Scan for the cell matching the given text and deliver its [x, y] coordinate at center. 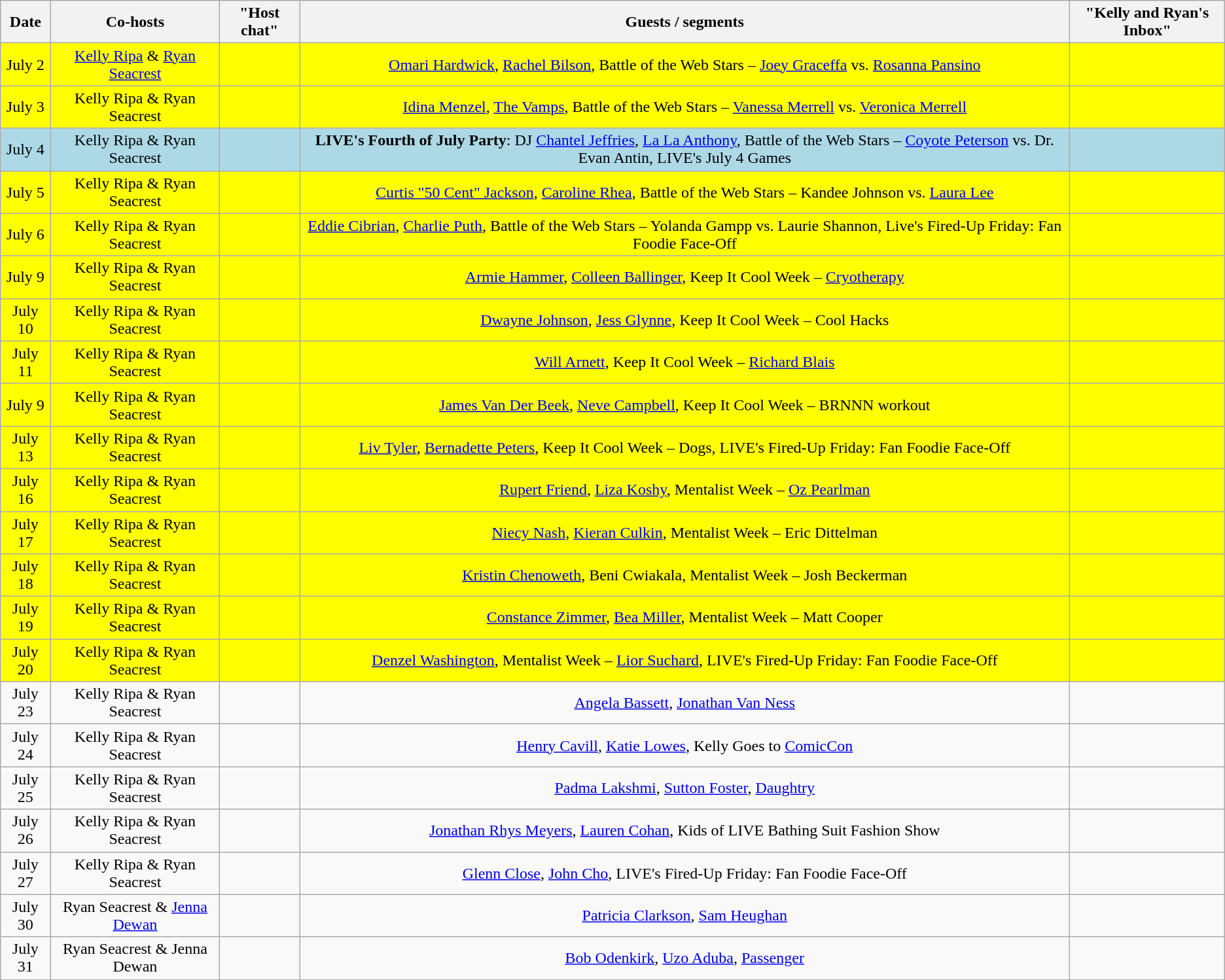
July 19 [26, 618]
Angela Bassett, Jonathan Van Ness [684, 703]
July 11 [26, 362]
July 24 [26, 746]
"Host chat" [260, 22]
July 30 [26, 916]
July 23 [26, 703]
Will Arnett, Keep It Cool Week – Richard Blais [684, 362]
July 25 [26, 788]
Eddie Cibrian, Charlie Puth, Battle of the Web Stars – Yolanda Gampp vs. Laurie Shannon, Live's Fired-Up Friday: Fan Foodie Face-Off [684, 234]
Niecy Nash, Kieran Culkin, Mentalist Week – Eric Dittelman [684, 533]
Padma Lakshmi, Sutton Foster, Daughtry [684, 788]
James Van Der Beek, Neve Campbell, Keep It Cool Week – BRNNN workout [684, 404]
July 31 [26, 958]
Idina Menzel, The Vamps, Battle of the Web Stars – Vanessa Merrell vs. Veronica Merrell [684, 107]
Guests / segments [684, 22]
"Kelly and Ryan's Inbox" [1147, 22]
Dwayne Johnson, Jess Glynne, Keep It Cool Week – Cool Hacks [684, 319]
Date [26, 22]
Curtis "50 Cent" Jackson, Caroline Rhea, Battle of the Web Stars – Kandee Johnson vs. Laura Lee [684, 192]
July 18 [26, 576]
July 27 [26, 873]
July 4 [26, 149]
Glenn Close, John Cho, LIVE's Fired-Up Friday: Fan Foodie Face-Off [684, 873]
Rupert Friend, Liza Koshy, Mentalist Week – Oz Pearlman [684, 489]
Jonathan Rhys Meyers, Lauren Cohan, Kids of LIVE Bathing Suit Fashion Show [684, 831]
July 10 [26, 319]
Denzel Washington, Mentalist Week – Lior Suchard, LIVE's Fired-Up Friday: Fan Foodie Face-Off [684, 661]
July 16 [26, 489]
July 13 [26, 447]
July 2 [26, 64]
July 6 [26, 234]
Henry Cavill, Katie Lowes, Kelly Goes to ComicCon [684, 746]
Armie Hammer, Colleen Ballinger, Keep It Cool Week – Cryotherapy [684, 277]
July 26 [26, 831]
July 20 [26, 661]
Bob Odenkirk, Uzo Aduba, Passenger [684, 958]
Patricia Clarkson, Sam Heughan [684, 916]
July 5 [26, 192]
Constance Zimmer, Bea Miller, Mentalist Week – Matt Cooper [684, 618]
LIVE's Fourth of July Party: DJ Chantel Jeffries, La La Anthony, Battle of the Web Stars – Coyote Peterson vs. Dr. Evan Antin, LIVE's July 4 Games [684, 149]
Omari Hardwick, Rachel Bilson, Battle of the Web Stars – Joey Graceffa vs. Rosanna Pansino [684, 64]
Liv Tyler, Bernadette Peters, Keep It Cool Week – Dogs, LIVE's Fired-Up Friday: Fan Foodie Face-Off [684, 447]
July 3 [26, 107]
July 17 [26, 533]
Kristin Chenoweth, Beni Cwiakala, Mentalist Week – Josh Beckerman [684, 576]
Co-hosts [135, 22]
